Pinpoint the cell where the given text exists, returning its (X, Y) midpoint coordinate. 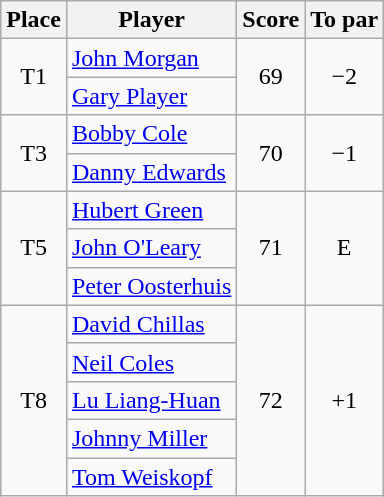
Hubert Green (151, 210)
71 (271, 248)
Johnny Miller (151, 438)
−2 (344, 77)
Place (34, 20)
David Chillas (151, 324)
Gary Player (151, 96)
69 (271, 77)
+1 (344, 400)
−1 (344, 153)
T8 (34, 400)
E (344, 248)
T5 (34, 248)
To par (344, 20)
72 (271, 400)
Danny Edwards (151, 172)
Lu Liang-Huan (151, 400)
Peter Oosterhuis (151, 286)
T1 (34, 77)
Score (271, 20)
70 (271, 153)
Neil Coles (151, 362)
John O'Leary (151, 248)
Bobby Cole (151, 134)
Player (151, 20)
John Morgan (151, 58)
Tom Weiskopf (151, 477)
T3 (34, 153)
